Return [x, y] of the center of cell containing provided text 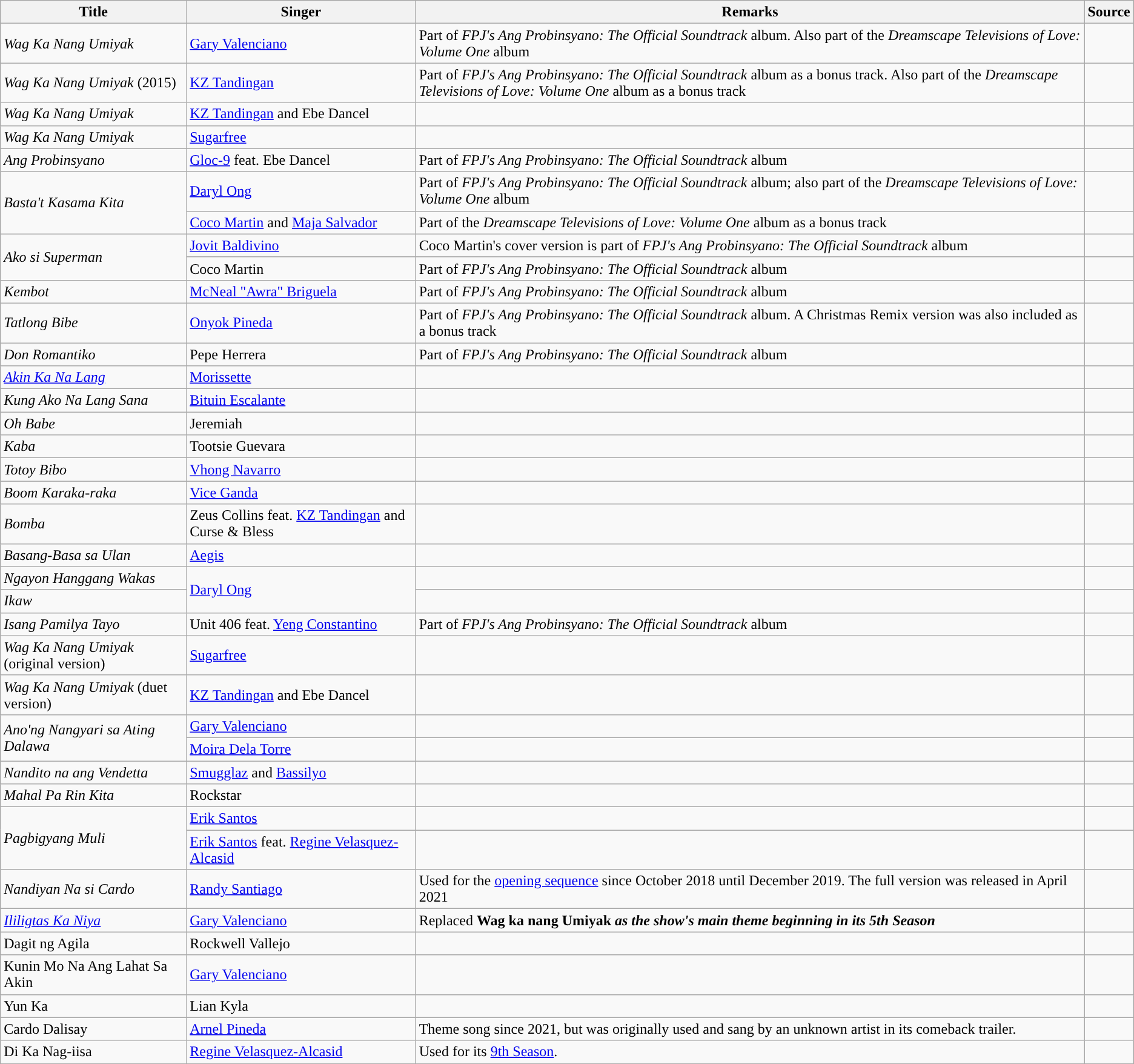
Vice Ganda [301, 493]
Don Romantiko [93, 354]
KZ Tandingan [301, 82]
Coco Martin [301, 268]
Unit 406 feat. Yeng Constantino [301, 624]
Nandiyan Na si Cardo [93, 889]
Vhong Navarro [301, 470]
Coco Martin's cover version is part of FPJ's Ang Probinsyano: The Official Soundtrack album [750, 245]
Aegis [301, 555]
Part of FPJ's Ang Probinsyano: The Official Soundtrack album. Also part of the Dreamscape Televisions of Love: Volume One album [750, 44]
Randy Santiago [301, 889]
Ililigtas Ka Niya [93, 920]
Part of the Dreamscape Televisions of Love: Volume One album as a bonus track [750, 222]
Ngayon Hanggang Wakas [93, 578]
Smugglaz and Bassilyo [301, 773]
Yun Ka [93, 1006]
Tatlong Bibe [93, 322]
Rockstar [301, 796]
Pagbigyang Muli [93, 839]
Bituin Escalante [301, 401]
Oh Babe [93, 424]
Erik Santos [301, 819]
Ikaw [93, 601]
Mahal Pa Rin Kita [93, 796]
Dagit ng Agila [93, 943]
Onyok Pineda [301, 322]
Wag Ka Nang Umiyak (duet version) [93, 694]
Bomba [93, 524]
Nandito na ang Vendetta [93, 773]
Title [93, 12]
Basang-Basa sa Ulan [93, 555]
Cardo Dalisay [93, 1029]
Used for the opening sequence since October 2018 until December 2019. The full version was released in April 2021 [750, 889]
Ano'ng Nangyari sa Ating Dalawa [93, 737]
Ako si Superman [93, 257]
Theme song since 2021, but was originally used and sang by an unknown artist in its comeback trailer. [750, 1029]
Used for its 9th Season. [750, 1052]
Jovit Baldivino [301, 245]
Remarks [750, 12]
McNeal "Awra" Briguela [301, 291]
Kembot [93, 291]
Erik Santos feat. Regine Velasquez-Alcasid [301, 850]
Ang Probinsyano [93, 160]
Akin Ka Na Lang [93, 377]
Kung Ako Na Lang Sana [93, 401]
Morissette [301, 377]
Basta't Kasama Kita [93, 202]
Zeus Collins feat. KZ Tandingan and Curse & Bless [301, 524]
Isang Pamilya Tayo [93, 624]
Rockwell Vallejo [301, 943]
Part of FPJ's Ang Probinsyano: The Official Soundtrack album. A Christmas Remix version was also included as a bonus track [750, 322]
Boom Karaka-raka [93, 493]
Coco Martin and Maja Salvador [301, 222]
Tootsie Guevara [301, 447]
Kaba [93, 447]
Pepe Herrera [301, 354]
Moira Dela Torre [301, 749]
Jeremiah [301, 424]
Wag Ka Nang Umiyak (2015) [93, 82]
Di Ka Nag-iisa [93, 1052]
Totoy Bibo [93, 470]
Regine Velasquez-Alcasid [301, 1052]
Part of FPJ's Ang Probinsyano: The Official Soundtrack album; also part of the Dreamscape Televisions of Love: Volume One album [750, 191]
Gloc-9 feat. Ebe Dancel [301, 160]
Kunin Mo Na Ang Lahat Sa Akin [93, 974]
Source [1109, 12]
Arnel Pineda [301, 1029]
Singer [301, 12]
Wag Ka Nang Umiyak (original version) [93, 656]
Lian Kyla [301, 1006]
Replaced Wag ka nang Umiyak as the show's main theme beginning in its 5th Season [750, 920]
